Pinpoint the cell where the given text exists, returning its (X, Y) midpoint coordinate. 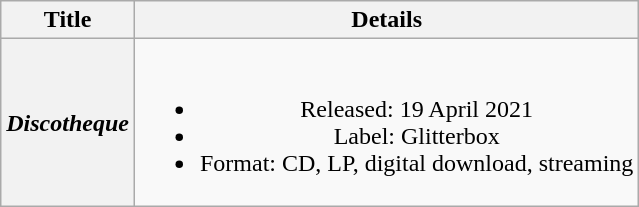
Released: 19 April 2021Label: GlitterboxFormat: CD, LP, digital download, streaming (386, 122)
Discotheque (68, 122)
Details (386, 20)
Title (68, 20)
